Return [X, Y] of the center of cell containing provided text 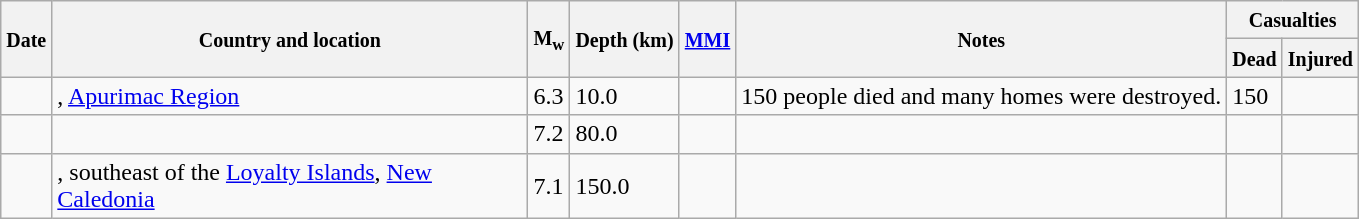
Casualties [1293, 20]
80.0 [624, 134]
Injured [1320, 58]
MMI [708, 39]
Country and location [290, 39]
150 [1255, 96]
150 people died and many homes were destroyed. [982, 96]
, southeast of the Loyalty Islands, New Caledonia [290, 186]
10.0 [624, 96]
, Apurimac Region [290, 96]
Mw [549, 39]
6.3 [549, 96]
Notes [982, 39]
Depth (km) [624, 39]
Date [26, 39]
Dead [1255, 58]
7.2 [549, 134]
150.0 [624, 186]
7.1 [549, 186]
